Search for the cell housing the specified text and yield its (x, y) center coordinate. 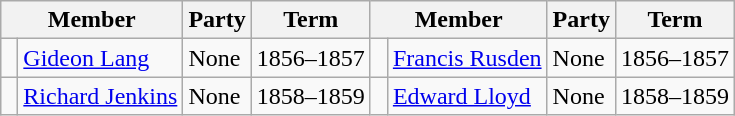
Francis Rusden (467, 58)
Gideon Lang (100, 58)
Richard Jenkins (100, 96)
Edward Lloyd (467, 96)
